Extract the [X, Y] coordinate from the center of the cell holding the provided text.  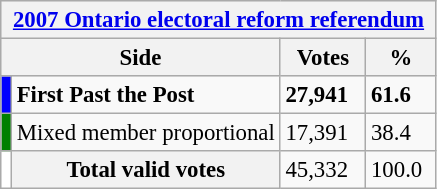
Mixed member proportional [146, 133]
61.6 [402, 95]
Votes [323, 58]
% [402, 58]
Total valid votes [146, 170]
2007 Ontario electoral reform referendum [219, 20]
100.0 [402, 170]
17,391 [323, 133]
45,332 [323, 170]
Side [140, 58]
38.4 [402, 133]
27,941 [323, 95]
First Past the Post [146, 95]
